Return [x, y] of the center of cell containing provided text 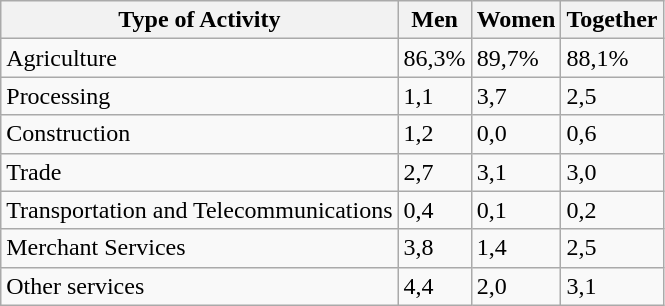
0,0 [516, 134]
2,7 [434, 172]
Agriculture [200, 58]
3,0 [612, 172]
1,1 [434, 96]
Together [612, 20]
Trade [200, 172]
89,7% [516, 58]
0,6 [612, 134]
0,2 [612, 210]
Type of Activity [200, 20]
3,7 [516, 96]
88,1% [612, 58]
1,2 [434, 134]
2,0 [516, 286]
4,4 [434, 286]
86,3% [434, 58]
Other services [200, 286]
Merchant Services [200, 248]
0,1 [516, 210]
Women [516, 20]
Men [434, 20]
0,4 [434, 210]
Processing [200, 96]
Transportation and Telecommunications [200, 210]
3,8 [434, 248]
Construction [200, 134]
1,4 [516, 248]
